Search for the cell housing the specified text and yield its (X, Y) center coordinate. 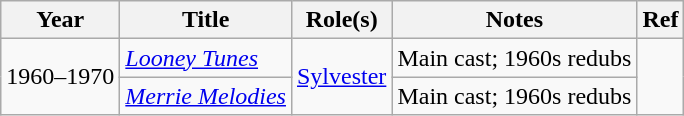
Title (206, 20)
Role(s) (341, 20)
Year (60, 20)
1960–1970 (60, 77)
Merrie Melodies (206, 96)
Looney Tunes (206, 58)
Notes (514, 20)
Ref (660, 20)
Sylvester (341, 77)
